Scan for the cell matching the given text and deliver its (X, Y) coordinate at center. 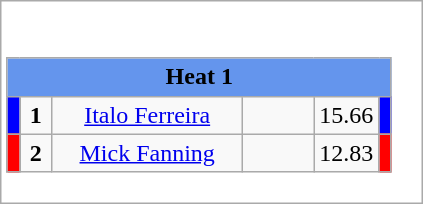
Heat 1 1 Italo Ferreira 15.66 2 Mick Fanning 12.83 (212, 102)
1 (36, 115)
12.83 (346, 153)
Mick Fanning (148, 153)
2 (36, 153)
Italo Ferreira (148, 115)
15.66 (346, 115)
Heat 1 (199, 77)
